Return (X, Y) of the center of cell containing provided text 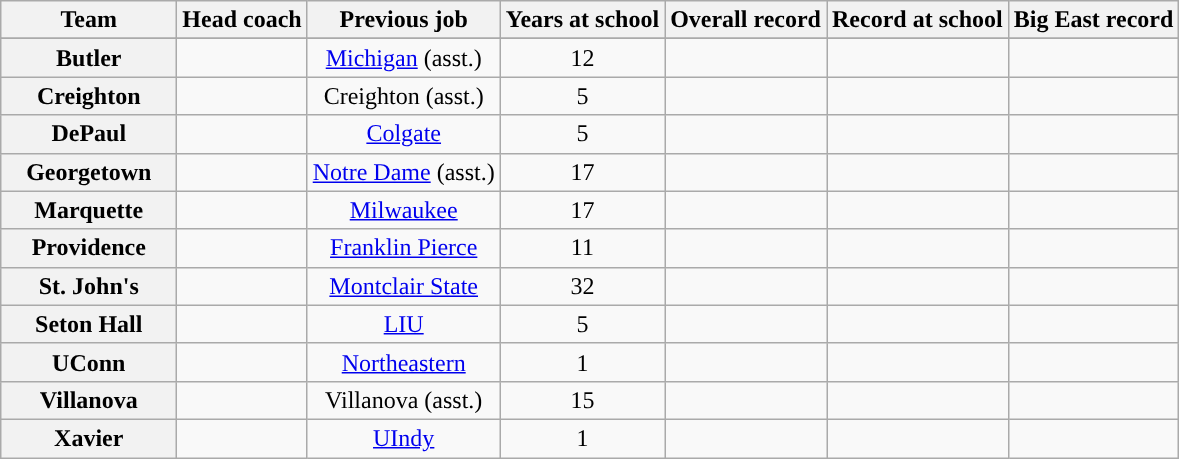
15 (582, 400)
Colgate (404, 134)
11 (582, 248)
Head coach (242, 20)
Villanova (89, 400)
Xavier (89, 438)
Milwaukee (404, 210)
UConn (89, 362)
12 (582, 58)
Georgetown (89, 172)
Years at school (582, 20)
Franklin Pierce (404, 248)
Creighton (89, 96)
Providence (89, 248)
Butler (89, 58)
Marquette (89, 210)
32 (582, 286)
St. John's (89, 286)
Creighton (asst.) (404, 96)
Big East record (1094, 20)
Villanova (asst.) (404, 400)
LIU (404, 324)
Record at school (917, 20)
Northeastern (404, 362)
Team (89, 20)
Montclair State (404, 286)
Michigan (asst.) (404, 58)
Overall record (746, 20)
Seton Hall (89, 324)
DePaul (89, 134)
UIndy (404, 438)
Previous job (404, 20)
Notre Dame (asst.) (404, 172)
